Detect which cell encompasses the target text, then output its [x, y] center coordinate. 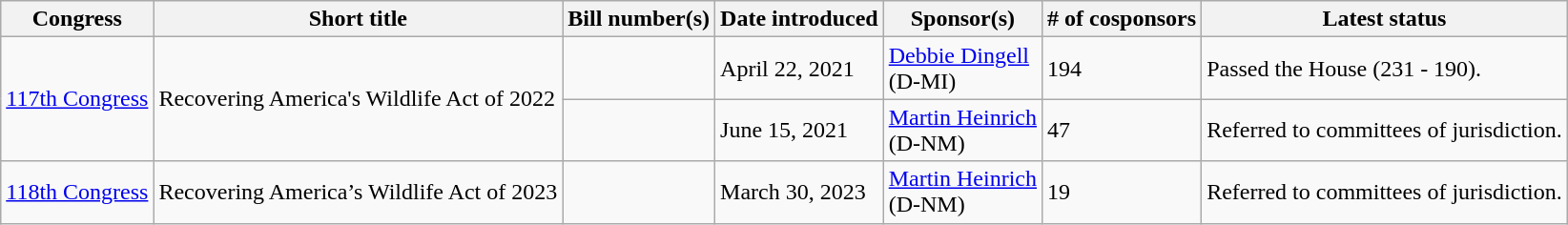
Recovering America's Wildlife Act of 2022 [359, 99]
118th Congress [77, 193]
Congress [77, 19]
Latest status [1385, 19]
Short title [359, 19]
Bill number(s) [639, 19]
March 30, 2023 [799, 193]
Debbie Dingell(D-MI) [962, 69]
194 [1122, 69]
June 15, 2021 [799, 130]
April 22, 2021 [799, 69]
19 [1122, 193]
# of cosponsors [1122, 19]
47 [1122, 130]
Date introduced [799, 19]
117th Congress [77, 99]
Recovering America’s Wildlife Act of 2023 [359, 193]
Passed the House (231 - 190). [1385, 69]
Sponsor(s) [962, 19]
